Output the [x, y] coordinate of the center of the cell containing the given text.  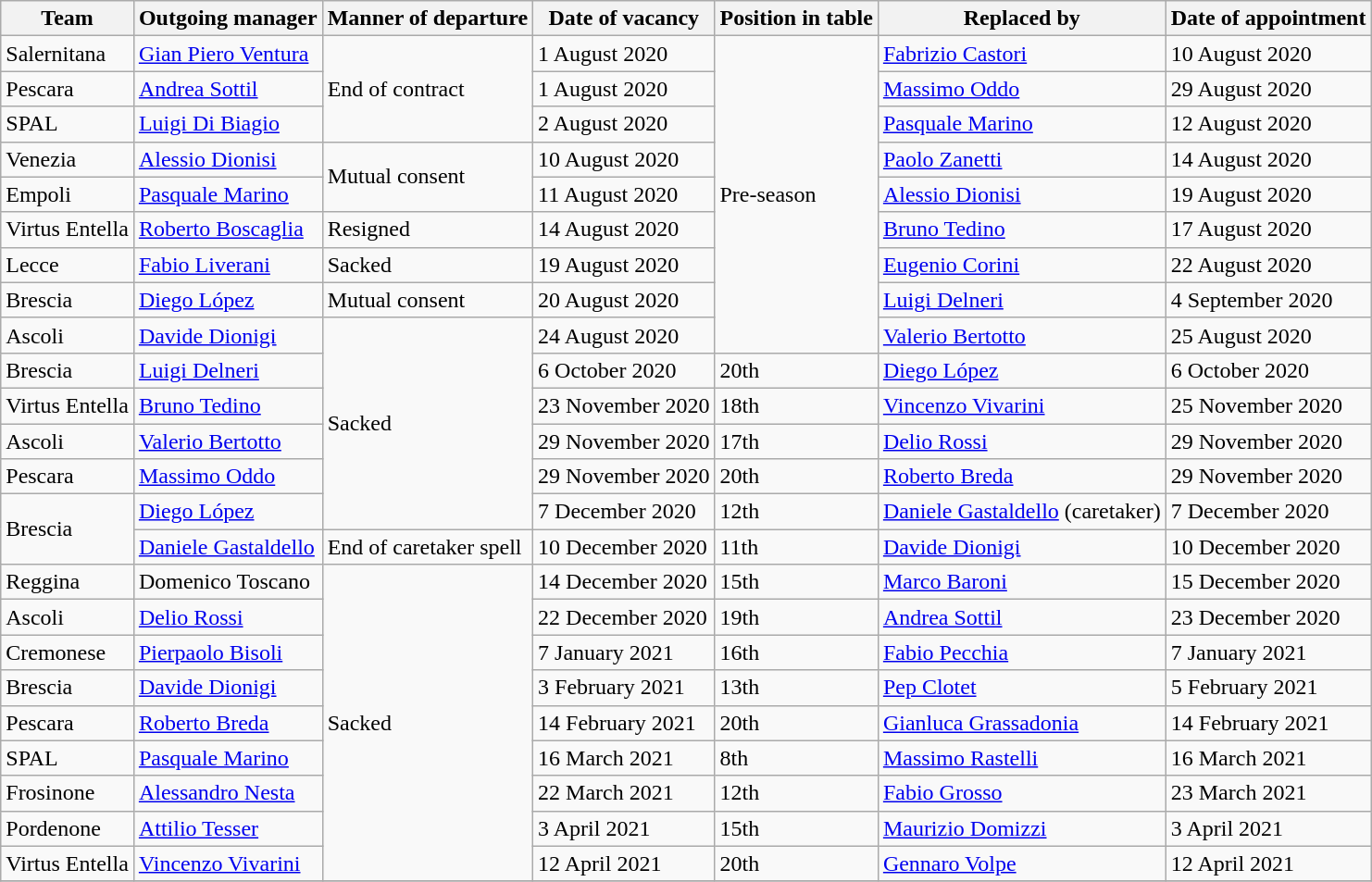
19th [796, 617]
22 August 2020 [1268, 265]
18th [796, 405]
Massimo Rastelli [1022, 758]
Luigi Di Biagio [228, 124]
Empoli [68, 194]
Date of appointment [1268, 19]
Reggina [68, 582]
Resigned [428, 230]
Marco Baroni [1022, 582]
Eugenio Corini [1022, 265]
12 August 2020 [1268, 124]
Alessandro Nesta [228, 793]
25 November 2020 [1268, 405]
Attilio Tesser [228, 828]
17th [796, 441]
Fabio Pecchia [1022, 652]
20 August 2020 [624, 300]
Outgoing manager [228, 19]
Cremonese [68, 652]
17 August 2020 [1268, 230]
Pierpaolo Bisoli [228, 652]
8th [796, 758]
15 December 2020 [1268, 582]
24 August 2020 [624, 335]
Fabrizio Castori [1022, 54]
Domenico Toscano [228, 582]
22 December 2020 [624, 617]
Maurizio Domizzi [1022, 828]
Date of vacancy [624, 19]
End of caretaker spell [428, 547]
Team [68, 19]
Frosinone [68, 793]
Venezia [68, 159]
13th [796, 688]
Roberto Boscaglia [228, 230]
25 August 2020 [1268, 335]
22 March 2021 [624, 793]
4 September 2020 [1268, 300]
23 December 2020 [1268, 617]
Daniele Gastaldello (caretaker) [1022, 512]
End of contract [428, 89]
23 November 2020 [624, 405]
Pre-season [796, 194]
Salernitana [68, 54]
Manner of departure [428, 19]
23 March 2021 [1268, 793]
5 February 2021 [1268, 688]
Fabio Grosso [1022, 793]
3 February 2021 [624, 688]
2 August 2020 [624, 124]
29 August 2020 [1268, 89]
Pep Clotet [1022, 688]
11 August 2020 [624, 194]
14 December 2020 [624, 582]
Replaced by [1022, 19]
11th [796, 547]
Daniele Gastaldello [228, 547]
Gennaro Volpe [1022, 863]
16th [796, 652]
Fabio Liverani [228, 265]
Gianluca Grassadonia [1022, 723]
Paolo Zanetti [1022, 159]
Lecce [68, 265]
Pordenone [68, 828]
Position in table [796, 19]
Gian Piero Ventura [228, 54]
